Capture the cell that displays the provided text and extract its [X, Y] central coordinate. 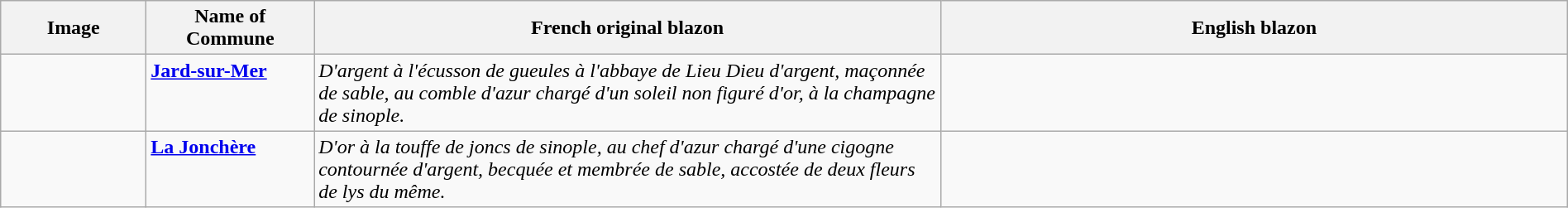
Image [74, 28]
La Jonchère [230, 169]
English blazon [1254, 28]
French original blazon [628, 28]
Jard-sur-Mer [230, 93]
Name of Commune [230, 28]
